Output the (X, Y) coordinate of the center of the cell containing the given text.  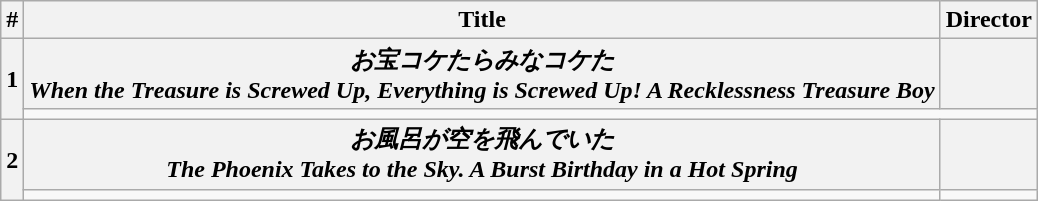
お風呂が空を飛んでいたThe Phoenix Takes to the Sky. A Burst Birthday in a Hot Spring (482, 154)
Director (988, 20)
1 (12, 80)
# (12, 20)
お宝コケたらみなコケたWhen the Treasure is Screwed Up, Everything is Screwed Up! A Recklessness Treasure Boy (482, 74)
Title (482, 20)
2 (12, 160)
